For the text-containing cell, return its midpoint in (x, y) coordinate format. 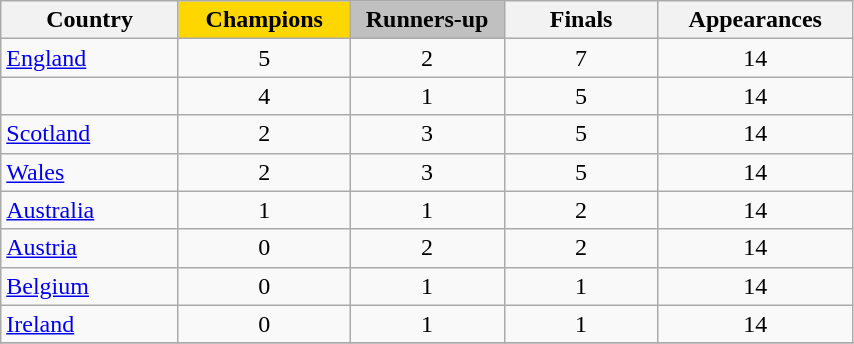
Runners-up (427, 20)
Scotland (90, 134)
Australia (90, 210)
Wales (90, 172)
Appearances (755, 20)
Belgium (90, 286)
7 (581, 58)
Champions (264, 20)
Austria (90, 248)
4 (264, 96)
England (90, 58)
Country (90, 20)
Finals (581, 20)
Ireland (90, 324)
